From the cell containing the given text, extract its center point as (X, Y) coordinate. 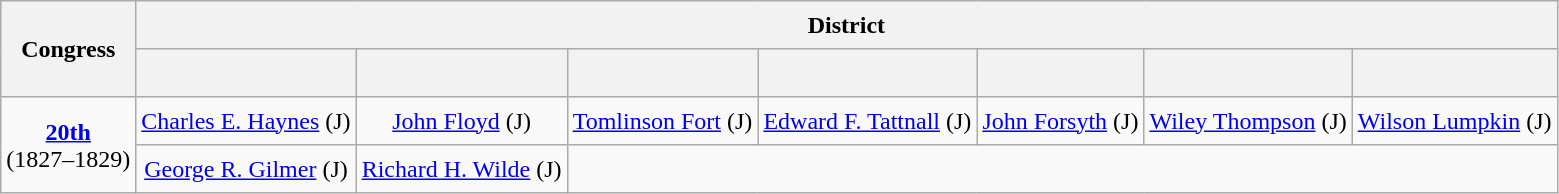
George R. Gilmer (J) (246, 169)
Wilson Lumpkin (J) (1454, 121)
Congress (68, 49)
Wiley Thompson (J) (1248, 121)
Richard H. Wilde (J) (462, 169)
John Forsyth (J) (1060, 121)
Edward F. Tattnall (J) (868, 121)
20th(1827–1829) (68, 145)
John Floyd (J) (462, 121)
Charles E. Haynes (J) (246, 121)
District (846, 25)
Tomlinson Fort (J) (662, 121)
